Provide the [X, Y] coordinate of the cell's center where the given text is located.  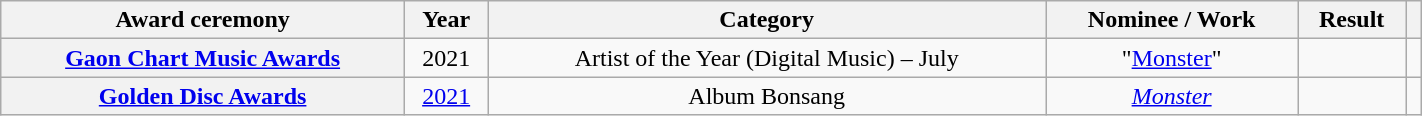
Gaon Chart Music Awards [203, 58]
Monster [1172, 96]
Year [446, 20]
Result [1352, 20]
Nominee / Work [1172, 20]
Album Bonsang [767, 96]
Award ceremony [203, 20]
Golden Disc Awards [203, 96]
Category [767, 20]
"Monster" [1172, 58]
Artist of the Year (Digital Music) – July [767, 58]
